Return the [X, Y] coordinate for the center point of the cell that contains the specified text.  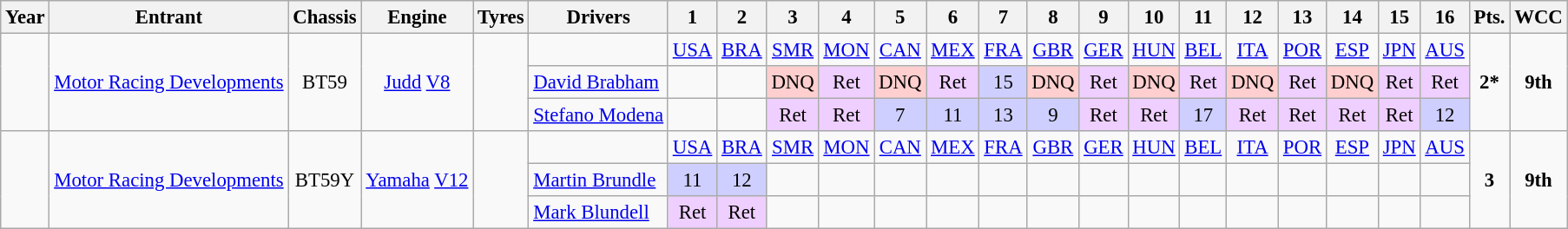
Pts. [1490, 17]
17 [1203, 115]
4 [847, 17]
Martin Brundle [599, 180]
Engine [417, 17]
Entrant [168, 17]
David Brabham [599, 82]
Yamaha V12 [417, 180]
Stefano Modena [599, 115]
14 [1352, 17]
Drivers [599, 17]
8 [1053, 17]
6 [953, 17]
2 [741, 17]
Mark Blundell [599, 213]
Chassis [325, 17]
1 [692, 17]
WCC [1538, 17]
Tyres [501, 17]
BT59Y [325, 180]
Year [25, 17]
BT59 [325, 83]
16 [1445, 17]
Judd V8 [417, 83]
10 [1154, 17]
5 [900, 17]
2* [1490, 83]
